Pinpoint the cell where the given text exists, returning its [x, y] midpoint coordinate. 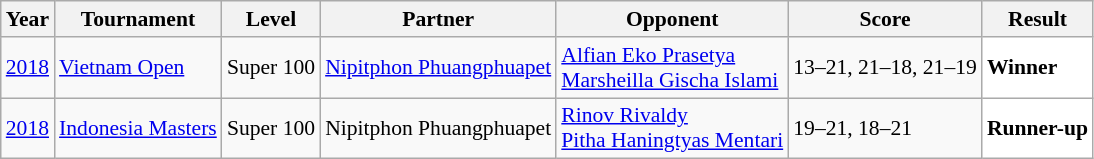
Alfian Eko Prasetya Marsheilla Gischa Islami [672, 68]
Result [1038, 19]
Indonesia Masters [138, 128]
Winner [1038, 68]
Opponent [672, 19]
Tournament [138, 19]
Runner-up [1038, 128]
13–21, 21–18, 21–19 [885, 68]
Year [28, 19]
Vietnam Open [138, 68]
Rinov Rivaldy Pitha Haningtyas Mentari [672, 128]
19–21, 18–21 [885, 128]
Level [271, 19]
Score [885, 19]
Partner [438, 19]
